Locate the cell with the specified text and output its (x, y) center coordinate. 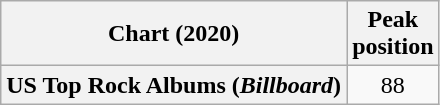
Peakposition (393, 34)
US Top Rock Albums (Billboard) (174, 85)
88 (393, 85)
Chart (2020) (174, 34)
